Output the [x, y] coordinate of the center of the cell containing the given text.  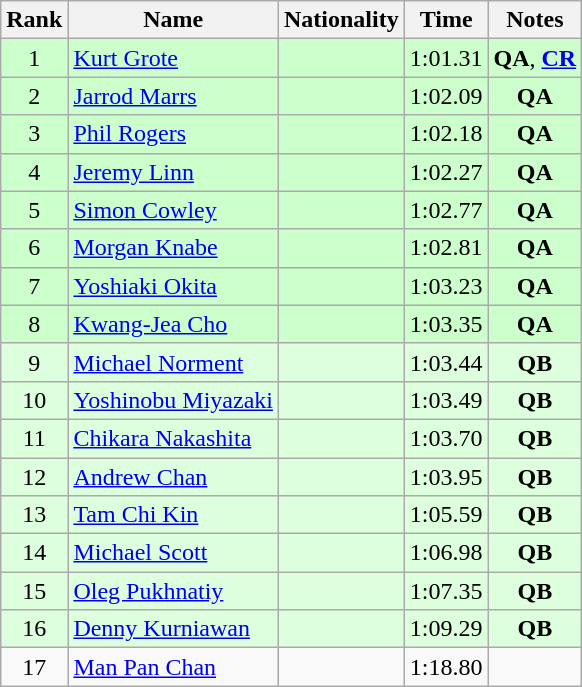
13 [34, 515]
Phil Rogers [174, 134]
1:02.09 [446, 96]
1 [34, 58]
1:05.59 [446, 515]
Yoshiaki Okita [174, 286]
Tam Chi Kin [174, 515]
1:03.44 [446, 362]
9 [34, 362]
7 [34, 286]
1:03.49 [446, 400]
1:03.70 [446, 438]
Yoshinobu Miyazaki [174, 400]
Notes [535, 20]
16 [34, 629]
10 [34, 400]
1:02.27 [446, 172]
Kurt Grote [174, 58]
Oleg Pukhnatiy [174, 591]
1:03.35 [446, 324]
12 [34, 477]
Man Pan Chan [174, 667]
1:03.23 [446, 286]
14 [34, 553]
Nationality [341, 20]
8 [34, 324]
2 [34, 96]
4 [34, 172]
3 [34, 134]
1:06.98 [446, 553]
5 [34, 210]
Michael Norment [174, 362]
1:09.29 [446, 629]
Jarrod Marrs [174, 96]
Rank [34, 20]
Andrew Chan [174, 477]
11 [34, 438]
Chikara Nakashita [174, 438]
1:02.81 [446, 248]
15 [34, 591]
1:03.95 [446, 477]
1:18.80 [446, 667]
1:01.31 [446, 58]
Michael Scott [174, 553]
Kwang-Jea Cho [174, 324]
Jeremy Linn [174, 172]
1:02.77 [446, 210]
17 [34, 667]
1:07.35 [446, 591]
QA, CR [535, 58]
Name [174, 20]
6 [34, 248]
Time [446, 20]
Simon Cowley [174, 210]
Denny Kurniawan [174, 629]
Morgan Knabe [174, 248]
1:02.18 [446, 134]
